Locate the cell with the specified text and output its (X, Y) center coordinate. 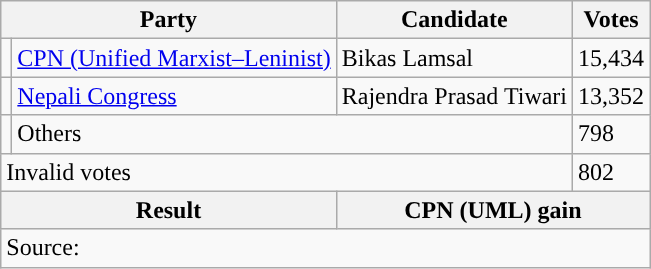
Rajendra Prasad Tiwari (454, 96)
Party (168, 20)
Candidate (454, 20)
798 (612, 134)
Nepali Congress (174, 96)
Result (168, 210)
Others (292, 134)
802 (612, 172)
Bikas Lamsal (454, 58)
15,434 (612, 58)
Votes (612, 20)
CPN (UML) gain (492, 210)
Source: (326, 248)
CPN (Unified Marxist–Leninist) (174, 58)
Invalid votes (287, 172)
13,352 (612, 96)
